Pinpoint the cell where the given text exists, returning its (X, Y) midpoint coordinate. 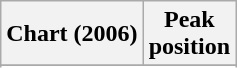
Peakposition (189, 34)
Chart (2006) (72, 34)
